Return the [x, y] coordinate for the center point of the cell that contains the specified text.  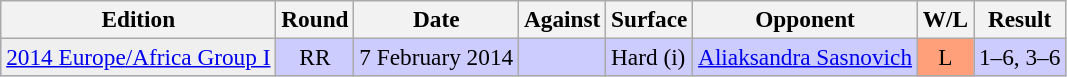
2014 Europe/Africa Group I [138, 57]
Against [562, 19]
Edition [138, 19]
RR [315, 57]
Surface [650, 19]
L [945, 57]
Aliaksandra Sasnovich [806, 57]
Opponent [806, 19]
1–6, 3–6 [1020, 57]
7 February 2014 [436, 57]
Date [436, 19]
Round [315, 19]
Result [1020, 19]
Hard (i) [650, 57]
W/L [945, 19]
